Provide the [x, y] coordinate of the cell's center where the given text is located.  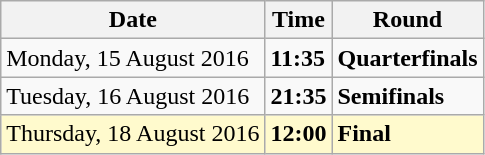
Date [133, 20]
Tuesday, 16 August 2016 [133, 96]
21:35 [298, 96]
Monday, 15 August 2016 [133, 58]
12:00 [298, 134]
Final [408, 134]
Semifinals [408, 96]
Time [298, 20]
11:35 [298, 58]
Round [408, 20]
Thursday, 18 August 2016 [133, 134]
Quarterfinals [408, 58]
